Search for the cell housing the specified text and yield its (x, y) center coordinate. 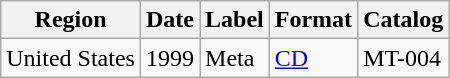
MT-004 (404, 58)
Date (170, 20)
CD (313, 58)
United States (71, 58)
1999 (170, 58)
Format (313, 20)
Catalog (404, 20)
Label (235, 20)
Meta (235, 58)
Region (71, 20)
